Detect which cell encompasses the target text, then output its (x, y) center coordinate. 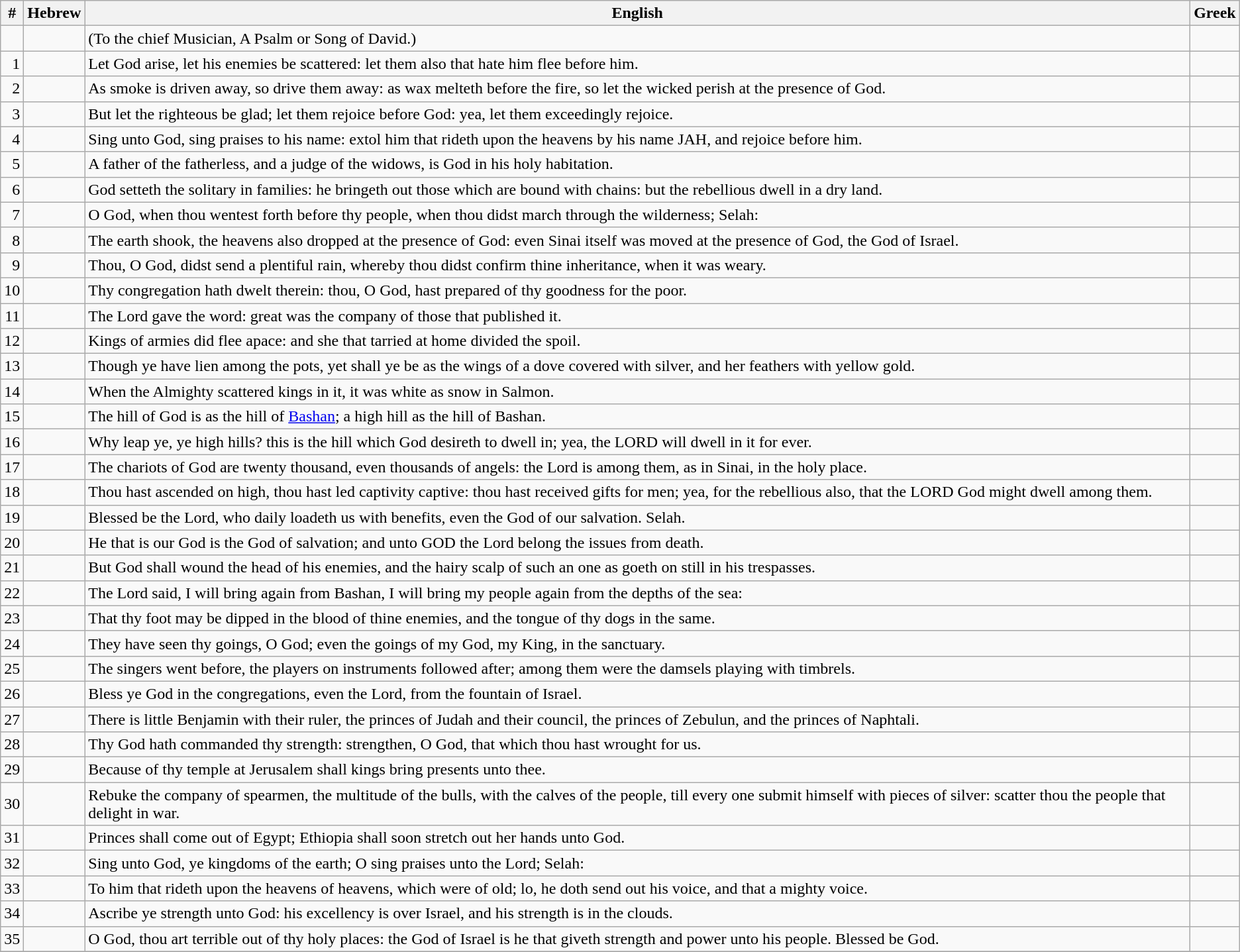
Thou, O God, didst send a plentiful rain, whereby thou didst confirm thine inheritance, when it was weary. (637, 265)
7 (12, 215)
11 (12, 316)
The Lord said, I will bring again from Bashan, I will bring my people again from the depths of the sea: (637, 593)
31 (12, 838)
A father of the fatherless, and a judge of the widows, is God in his holy habitation. (637, 164)
13 (12, 366)
5 (12, 164)
O God, thou art terrible out of thy holy places: the God of Israel is he that giveth strength and power unto his people. Blessed be God. (637, 939)
20 (12, 543)
26 (12, 694)
Because of thy temple at Jerusalem shall kings bring presents unto thee. (637, 770)
8 (12, 240)
1 (12, 64)
12 (12, 341)
There is little Benjamin with their ruler, the princes of Judah and their council, the princes of Zebulun, and the princes of Naphtali. (637, 719)
Greek (1215, 13)
To him that rideth upon the heavens of heavens, which were of old; lo, he doth send out his voice, and that a mighty voice. (637, 888)
10 (12, 290)
Thy God hath commanded thy strength: strengthen, O God, that which thou hast wrought for us. (637, 745)
Bless ye God in the congregations, even the Lord, from the fountain of Israel. (637, 694)
O God, when thou wentest forth before thy people, when thou didst march through the wilderness; Selah: (637, 215)
28 (12, 745)
6 (12, 189)
They have seen thy goings, O God; even the goings of my God, my King, in the sanctuary. (637, 643)
15 (12, 417)
Kings of armies did flee apace: and she that tarried at home divided the spoil. (637, 341)
Let God arise, let his enemies be scattered: let them also that hate him flee before him. (637, 64)
Hebrew (54, 13)
# (12, 13)
23 (12, 618)
Ascribe ye strength unto God: his excellency is over Israel, and his strength is in the clouds. (637, 914)
9 (12, 265)
3 (12, 114)
14 (12, 392)
32 (12, 863)
The earth shook, the heavens also dropped at the presence of God: even Sinai itself was moved at the presence of God, the God of Israel. (637, 240)
Why leap ye, ye high hills? this is the hill which God desireth to dwell in; yea, the LORD will dwell in it for ever. (637, 442)
When the Almighty scattered kings in it, it was white as snow in Salmon. (637, 392)
21 (12, 568)
That thy foot may be dipped in the blood of thine enemies, and the tongue of thy dogs in the same. (637, 618)
The hill of God is as the hill of Bashan; a high hill as the hill of Bashan. (637, 417)
The singers went before, the players on instruments followed after; among them were the damsels playing with timbrels. (637, 668)
24 (12, 643)
God setteth the solitary in families: he bringeth out those which are bound with chains: but the rebellious dwell in a dry land. (637, 189)
English (637, 13)
Sing unto God, ye kingdoms of the earth; O sing praises unto the Lord; Selah: (637, 863)
25 (12, 668)
Blessed be the Lord, who daily loadeth us with benefits, even the God of our salvation. Selah. (637, 517)
Princes shall come out of Egypt; Ethiopia shall soon stretch out her hands unto God. (637, 838)
As smoke is driven away, so drive them away: as wax melteth before the fire, so let the wicked perish at the presence of God. (637, 89)
Sing unto God, sing praises to his name: extol him that rideth upon the heavens by his name JAH, and rejoice before him. (637, 139)
He that is our God is the God of salvation; and unto GOD the Lord belong the issues from death. (637, 543)
29 (12, 770)
2 (12, 89)
The Lord gave the word: great was the company of those that published it. (637, 316)
The chariots of God are twenty thousand, even thousands of angels: the Lord is among them, as in Sinai, in the holy place. (637, 467)
Thy congregation hath dwelt therein: thou, O God, hast prepared of thy goodness for the poor. (637, 290)
16 (12, 442)
35 (12, 939)
But let the righteous be glad; let them rejoice before God: yea, let them exceedingly rejoice. (637, 114)
22 (12, 593)
30 (12, 804)
19 (12, 517)
Though ye have lien among the pots, yet shall ye be as the wings of a dove covered with silver, and her feathers with yellow gold. (637, 366)
33 (12, 888)
17 (12, 467)
(To the chief Musician, A Psalm or Song of David.) (637, 38)
But God shall wound the head of his enemies, and the hairy scalp of such an one as goeth on still in his trespasses. (637, 568)
4 (12, 139)
34 (12, 914)
27 (12, 719)
18 (12, 492)
